Capture the cell that displays the provided text and extract its (x, y) central coordinate. 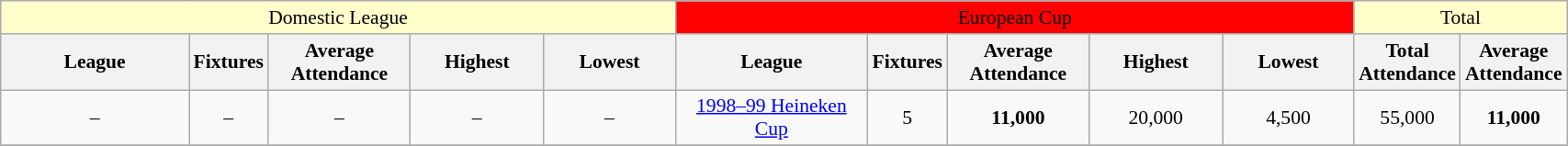
Domestic League (338, 17)
55,000 (1407, 118)
4,500 (1289, 118)
5 (907, 118)
Total (1461, 17)
European Cup (1014, 17)
1998–99 Heineken Cup (772, 118)
Total Attendance (1407, 62)
20,000 (1156, 118)
